Capture the cell that displays the provided text and extract its (X, Y) central coordinate. 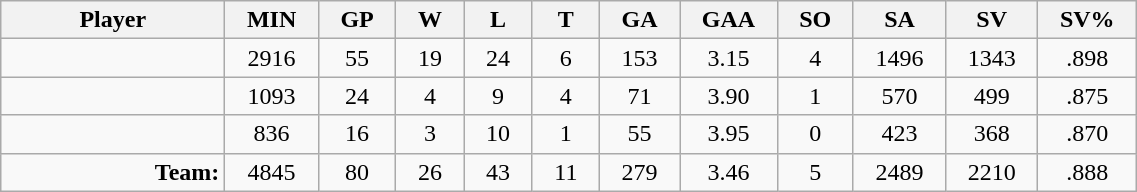
SV% (1088, 20)
W (430, 20)
2210 (992, 172)
2489 (899, 172)
9 (498, 96)
6 (566, 58)
570 (899, 96)
0 (815, 134)
L (498, 20)
GP (357, 20)
Player (113, 20)
4845 (272, 172)
3 (430, 134)
MIN (272, 20)
.888 (1088, 172)
3.46 (729, 172)
SO (815, 20)
SA (899, 20)
Team: (113, 172)
11 (566, 172)
GAA (729, 20)
16 (357, 134)
153 (639, 58)
.898 (1088, 58)
5 (815, 172)
26 (430, 172)
368 (992, 134)
1093 (272, 96)
423 (899, 134)
GA (639, 20)
1496 (899, 58)
279 (639, 172)
836 (272, 134)
.870 (1088, 134)
499 (992, 96)
T (566, 20)
19 (430, 58)
SV (992, 20)
2916 (272, 58)
1343 (992, 58)
10 (498, 134)
71 (639, 96)
80 (357, 172)
3.15 (729, 58)
.875 (1088, 96)
3.95 (729, 134)
3.90 (729, 96)
43 (498, 172)
